Detect which cell encompasses the target text, then output its [x, y] center coordinate. 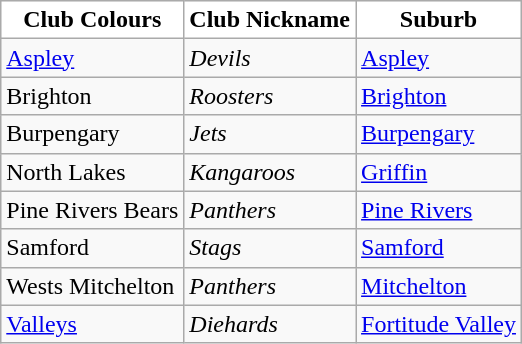
Devils [270, 58]
Club Nickname [270, 20]
Pine Rivers [439, 210]
Stags [270, 248]
Suburb [439, 20]
Kangaroos [270, 172]
Roosters [270, 96]
Pine Rivers Bears [92, 210]
Wests Mitchelton [92, 286]
Fortitude Valley [439, 324]
Mitchelton [439, 286]
Valleys [92, 324]
North Lakes [92, 172]
Griffin [439, 172]
Diehards [270, 324]
Club Colours [92, 20]
Jets [270, 134]
